Capture the cell that displays the provided text and extract its [x, y] central coordinate. 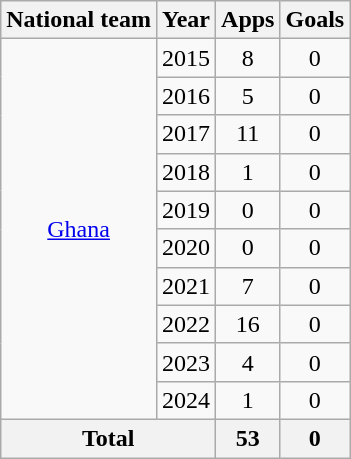
Ghana [79, 230]
2015 [186, 58]
5 [248, 96]
16 [248, 324]
7 [248, 286]
2016 [186, 96]
11 [248, 134]
2023 [186, 362]
2018 [186, 172]
8 [248, 58]
2024 [186, 400]
Total [108, 438]
53 [248, 438]
2019 [186, 210]
National team [79, 20]
2020 [186, 248]
2021 [186, 286]
Goals [315, 20]
4 [248, 362]
2017 [186, 134]
2022 [186, 324]
Year [186, 20]
Apps [248, 20]
